Return the (X, Y) coordinate for the center point of the cell that contains the specified text.  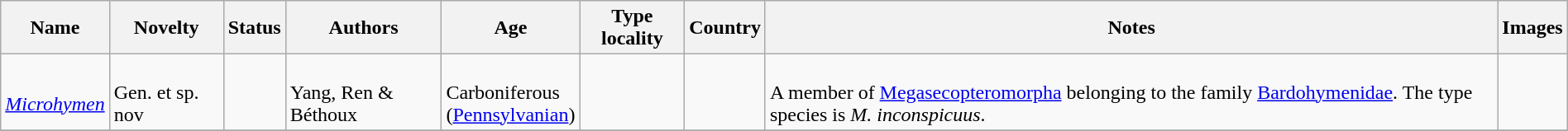
A member of Megasecopteromorpha belonging to the family Bardohymenidae. The type species is M. inconspicuus. (1131, 92)
Carboniferous(Pennsylvanian) (511, 92)
Yang, Ren & Béthoux (364, 92)
Status (255, 28)
Authors (364, 28)
Type locality (632, 28)
Name (55, 28)
Microhymen (55, 92)
Age (511, 28)
Novelty (166, 28)
Gen. et sp. nov (166, 92)
Country (725, 28)
Images (1532, 28)
Notes (1131, 28)
